Provide the (X, Y) coordinate of the cell's center where the given text is located.  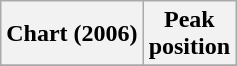
Chart (2006) (72, 34)
Peakposition (189, 34)
